Return (x, y) of the center of cell containing provided text 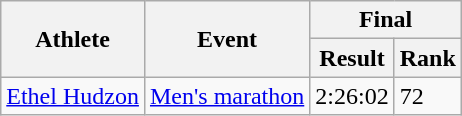
Athlete (73, 39)
Rank (428, 58)
Final (386, 20)
Event (226, 39)
Ethel Hudzon (73, 96)
72 (428, 96)
Men's marathon (226, 96)
Result (352, 58)
2:26:02 (352, 96)
